Search for the cell housing the specified text and yield its (X, Y) center coordinate. 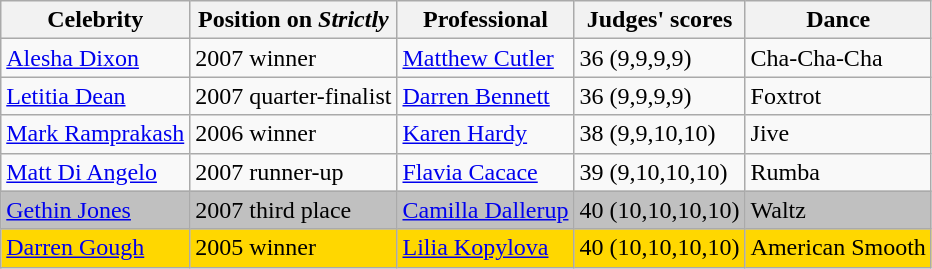
Matthew Cutler (486, 58)
2005 winner (294, 248)
Waltz (838, 210)
Rumba (838, 172)
2006 winner (294, 134)
2007 winner (294, 58)
Matt Di Angelo (96, 172)
Darren Gough (96, 248)
Lilia Kopylova (486, 248)
Professional (486, 20)
Mark Ramprakash (96, 134)
2007 runner-up (294, 172)
Flavia Cacace (486, 172)
Judges' scores (660, 20)
2007 third place (294, 210)
38 (9,9,10,10) (660, 134)
Alesha Dixon (96, 58)
Jive (838, 134)
American Smooth (838, 248)
2007 quarter-finalist (294, 96)
Letitia Dean (96, 96)
Celebrity (96, 20)
39 (9,10,10,10) (660, 172)
Karen Hardy (486, 134)
Camilla Dallerup (486, 210)
Darren Bennett (486, 96)
Gethin Jones (96, 210)
Foxtrot (838, 96)
Position on Strictly (294, 20)
Cha-Cha-Cha (838, 58)
Dance (838, 20)
